For the text-containing cell, return its midpoint in [X, Y] coordinate format. 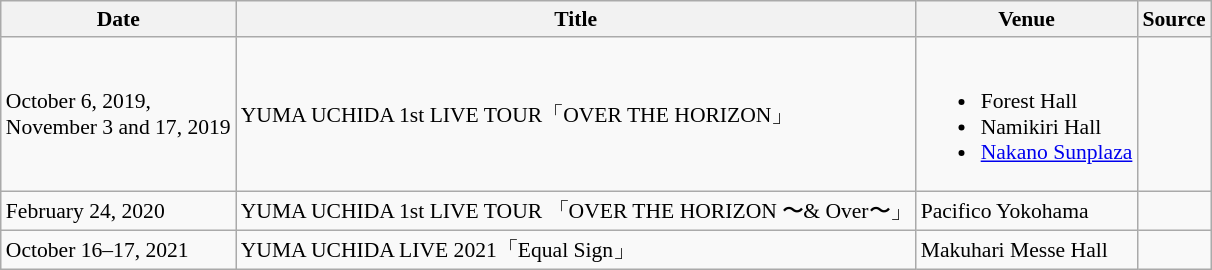
Source [1174, 19]
Pacifico Yokohama [1027, 212]
February 24, 2020 [118, 212]
Makuhari Messe Hall [1027, 250]
YUMA UCHIDA LIVE 2021「Equal Sign」 [576, 250]
October 16–17, 2021 [118, 250]
YUMA UCHIDA 1st LIVE TOUR 「OVER THE HORIZON 〜& Over〜」 [576, 212]
YUMA UCHIDA 1st LIVE TOUR「OVER THE HORIZON」 [576, 114]
Forest HallNamikiri HallNakano Sunplaza [1027, 114]
Date [118, 19]
October 6, 2019,November 3 and 17, 2019 [118, 114]
Title [576, 19]
Venue [1027, 19]
